Determine the (x, y) coordinate at the center of the cell enclosing the given text.  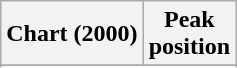
Chart (2000) (72, 34)
Peakposition (189, 34)
